Identify which cell holds the provided text, then report its (X, Y) central coordinate. 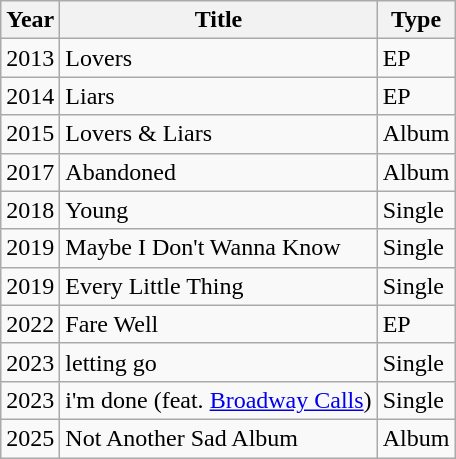
Abandoned (218, 172)
2022 (30, 324)
Lovers & Liars (218, 134)
Maybe I Don't Wanna Know (218, 248)
2025 (30, 438)
2013 (30, 58)
letting go (218, 362)
Not Another Sad Album (218, 438)
Title (218, 20)
Year (30, 20)
Fare Well (218, 324)
Liars (218, 96)
Lovers (218, 58)
i'm done (feat. Broadway Calls) (218, 400)
Young (218, 210)
2014 (30, 96)
2017 (30, 172)
2018 (30, 210)
Every Little Thing (218, 286)
Type (416, 20)
2015 (30, 134)
